Search for the cell housing the specified text and yield its [X, Y] center coordinate. 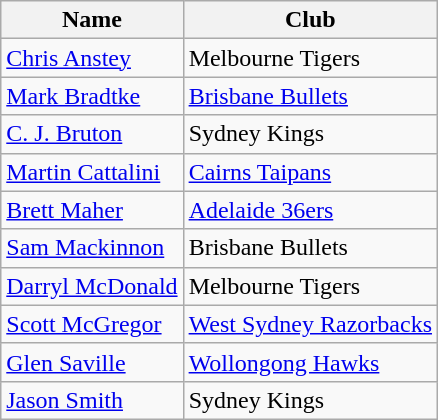
C. J. Bruton [92, 134]
Adelaide 36ers [310, 210]
Jason Smith [92, 400]
West Sydney Razorbacks [310, 324]
Brett Maher [92, 210]
Glen Saville [92, 362]
Wollongong Hawks [310, 362]
Darryl McDonald [92, 286]
Sam Mackinnon [92, 248]
Cairns Taipans [310, 172]
Scott McGregor [92, 324]
Club [310, 20]
Chris Anstey [92, 58]
Mark Bradtke [92, 96]
Name [92, 20]
Martin Cattalini [92, 172]
